Detect which cell encompasses the target text, then output its (X, Y) center coordinate. 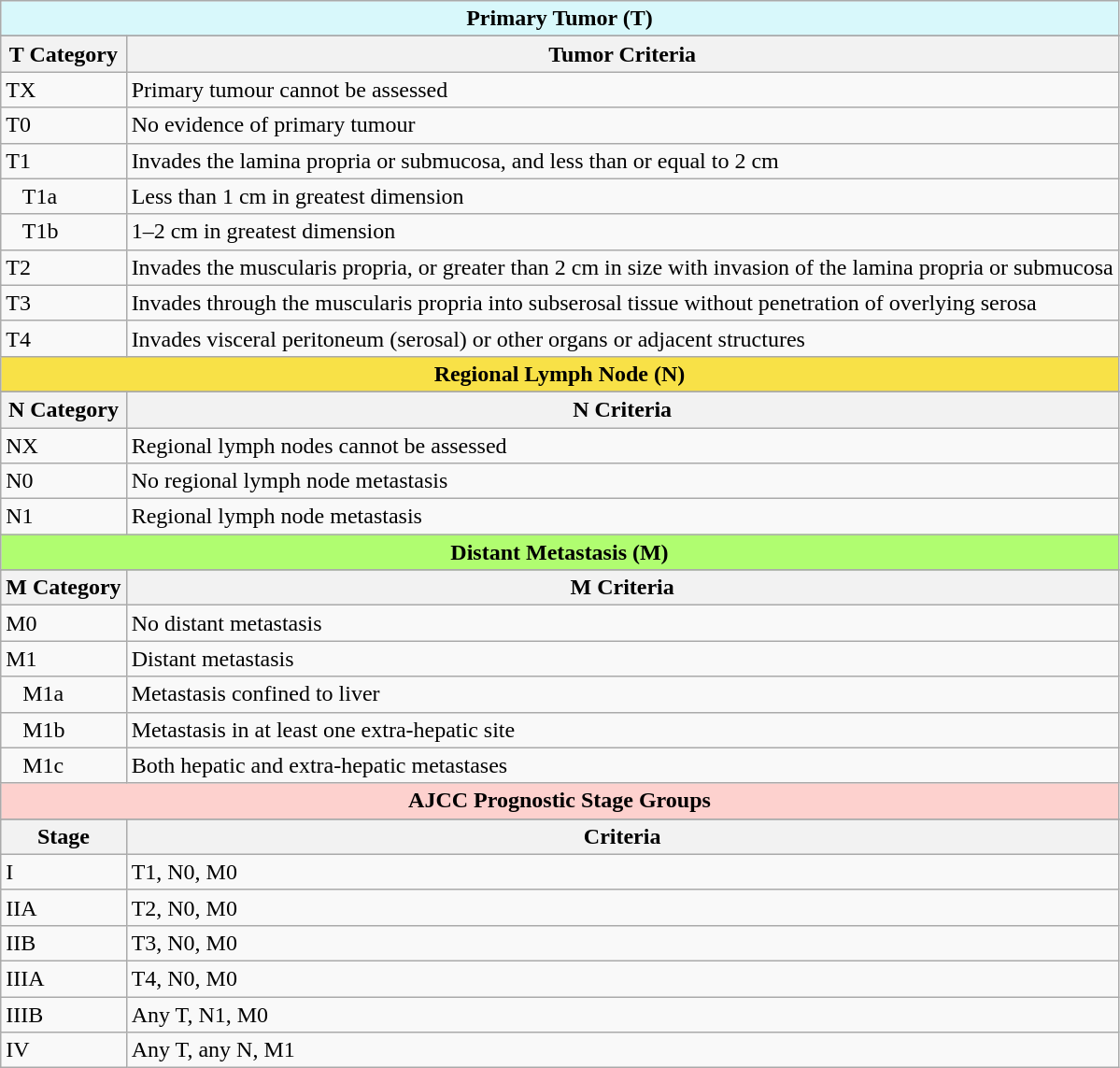
AJCC Prognostic Stage Groups (560, 801)
Invades the muscularis propria, or greater than 2 cm in size with invasion of the lamina propria or submucosa (622, 267)
T1a (64, 196)
Invades through the muscularis propria into subserosal tissue without penetration of overlying serosa (622, 303)
NX (64, 446)
T3, N0, M0 (622, 943)
T1, N0, M0 (622, 872)
M Criteria (622, 588)
IV (64, 1050)
1–2 cm in greatest dimension (622, 232)
N1 (64, 517)
Both hepatic and extra-hepatic metastases (622, 765)
T4 (64, 338)
T1b (64, 232)
T Category (64, 54)
Distant metastasis (622, 659)
T3 (64, 303)
T0 (64, 125)
N Category (64, 409)
T2 (64, 267)
M0 (64, 623)
Metastasis in at least one extra-hepatic site (622, 730)
I (64, 872)
Regional lymph nodes cannot be assessed (622, 446)
T1 (64, 161)
IIIA (64, 978)
M1a (64, 694)
Regional lymph node metastasis (622, 517)
M1b (64, 730)
Distant Metastasis (M) (560, 552)
T4, N0, M0 (622, 978)
Primary tumour cannot be assessed (622, 90)
Invades the lamina propria or submucosa, and less than or equal to 2 cm (622, 161)
M Category (64, 588)
M1 (64, 659)
N Criteria (622, 409)
Invades visceral peritoneum (serosal) or other organs or adjacent structures (622, 338)
M1c (64, 765)
Metastasis confined to liver (622, 694)
No evidence of primary tumour (622, 125)
Primary Tumor (T) (560, 19)
No distant metastasis (622, 623)
IIIB (64, 1014)
IIB (64, 943)
Criteria (622, 836)
TX (64, 90)
Tumor Criteria (622, 54)
Regional Lymph Node (N) (560, 374)
No regional lymph node metastasis (622, 481)
Any T, any N, M1 (622, 1050)
T2, N0, M0 (622, 907)
IIA (64, 907)
Any T, N1, M0 (622, 1014)
N0 (64, 481)
Stage (64, 836)
Less than 1 cm in greatest dimension (622, 196)
